Detect which cell encompasses the target text, then output its [X, Y] center coordinate. 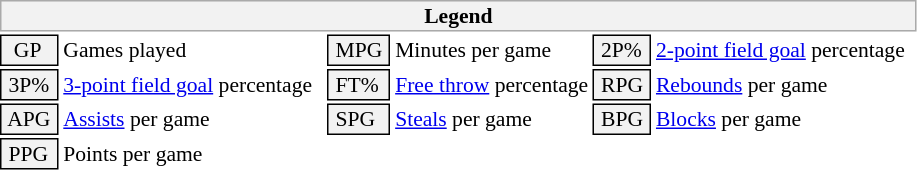
Assists per game [193, 120]
Blocks per game [785, 120]
Free throw percentage [492, 85]
2P% [622, 50]
MPG [359, 50]
Rebounds per game [785, 85]
2-point field goal percentage [785, 50]
SPG [359, 120]
APG [30, 120]
3-point field goal percentage [193, 85]
BPG [622, 120]
PPG [30, 154]
Steals per game [492, 120]
FT% [359, 85]
Points per game [193, 154]
Minutes per game [492, 50]
3P% [30, 85]
Games played [193, 50]
GP [30, 50]
RPG [622, 85]
Legend [458, 16]
